Find where the given text appears and provide that cell's center as [x, y] coordinate. 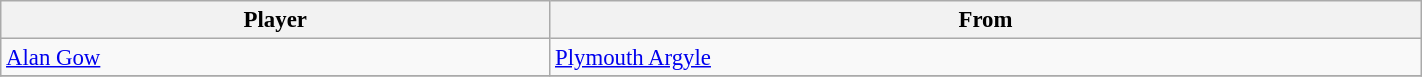
Alan Gow [276, 58]
Plymouth Argyle [986, 58]
From [986, 20]
Player [276, 20]
